Pinpoint the cell where the given text exists, returning its [x, y] midpoint coordinate. 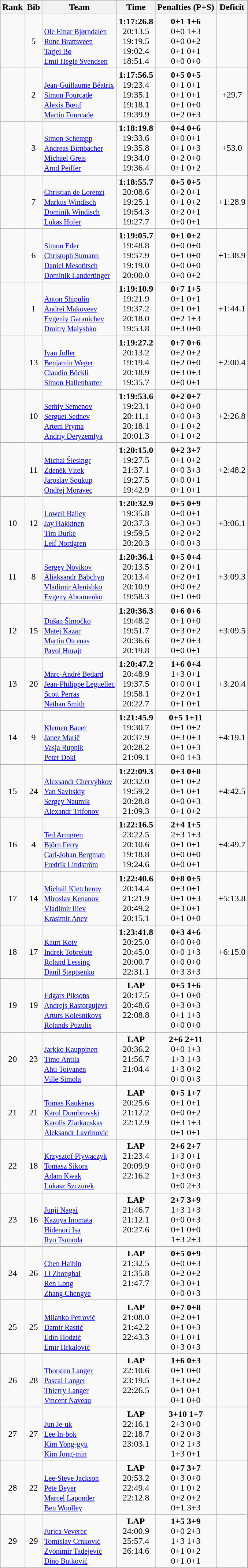
Kauri KoivIndrek TobrelutsRoland LessingDanil Steptsenko [79, 952]
0+5 1+110+1 0+20+3 0+30+1 0+30+0 1+3 [186, 738]
+1:28.9 [232, 202]
LAP20:17.520:48.622:08.8 [136, 1005]
+5:13.8 [232, 898]
+2:26.8 [232, 416]
LAP20:53.222:49.422:12.8 [136, 1487]
0+7 1+50+1 0+10+1 0+10+2 1+30+3 0+0 [186, 309]
1:17:26.820:13.519:19.519:02.418:51.4 [136, 41]
+3:09.3 [232, 577]
0+2 0+70+0 0+00+0 0+30+1 0+20+1 0+2 [186, 416]
0+7 0+60+2 0+20+2 0+00+3 0+30+0 0+1 [186, 362]
+6:15.0 [232, 952]
2+6 2+110+0 1+31+3 1+31+3 0+20+0 0+3 [186, 1059]
1 [34, 309]
1:21:45.919:30.720:37.920:28.221:09.1 [136, 738]
1:19:53.619:23.120:11.120:18.120:01.3 [136, 416]
0+3 4+60+0 0+00+0 1+30+0 0+00+3 3+3 [186, 952]
1:20:15.019:27.521:37.119:27.519:42.9 [136, 469]
0+7 3+70+3 0+00+1 0+20+2 0+20+1 3+3 [186, 1487]
Penalties (P+S) [186, 7]
+4:49.7 [232, 845]
+3:20.4 [232, 684]
Tomas KaukėnasKarol DombrovskiKarolis ZlatkauskasAleksandr Lavrinovic [79, 1112]
Deficit [232, 7]
1:18:55.720:08.619:25.119:54.319:27.7 [136, 202]
1:19:27.220:13.219:19.420:18.919:35.7 [136, 362]
+3:09.5 [232, 631]
0+2 3+70+1 0+20+0 3+30+0 0+10+1 0+1 [186, 469]
1:20:36.120:13.520:13.420:10.919:58.3 [136, 577]
1:22:09.320:32.019:59.220:28.821:09.3 [136, 791]
0+5 1+60+1 0+00+3 0+30+1 1+30+0 0+0 [186, 1005]
Jurica VeverecTomislav CrnkovićZvonimir TadejevićDino Butković [79, 1541]
1+6 0+41+3 0+10+0 0+10+2 0+10+1 0+1 [186, 684]
2+7 3+91+3 1+30+0 0+30+1 0+01+3 2+3 [186, 1220]
Edgars PiksonsAndrejs RastorgujevsArturs KolesnikovsRolands Puzulis [79, 1005]
+4:42.5 [232, 791]
0+5 0+90+0 0+30+2 0+20+3 0+10+0 0+3 [186, 1273]
3+10 1+72+3 0+00+2 0+30+2 1+31+3 0+1 [186, 1434]
LAP21:46.721:12.120:27.6 [136, 1220]
1:19:10.919:21.919:37.220:18.019:53.8 [136, 309]
Thorsten LangerPascal LangerThierry LangerVincent Naveau [79, 1380]
1:22:40.620:14.421:21.920:49.220:15.1 [136, 898]
Sergey NovikovAliaksandr BabchynVladimir AlenishkoEvgeny Abramenko [79, 577]
1:18:19.819:33.619:35.819:34.019:36.4 [136, 148]
2+4 1+52+3 1+30+1 0+10+0 0+00+0 0+1 [186, 845]
Dušan ŠimočkoMatej KazarMartin OtcenasPavol Hurajt [79, 631]
0+6 0+60+1 0+00+3 0+20+2 0+30+0 0+1 [186, 631]
Chen HaibinLi ZhonghaiRen LongZhang Chengye [79, 1273]
0+5 0+50+2 0+10+1 0+20+2 0+10+0 0+1 [186, 202]
1:22:16.523:22.520:10.619:18.819:24.6 [136, 845]
0+4 0+60+0 0+10+1 0+30+2 0+00+1 0+2 [186, 148]
Anton ShipulinAndrei MakoveevEvgeniy GaranichevDmitry Malyshko [79, 309]
+29.7 [232, 95]
Milanko PetrovićDamir RastićEdin HodzićEmir Hrkalović [79, 1327]
5 [34, 41]
6 [34, 255]
LAP22:16.122:18.723:03.1 [136, 1434]
Lowell BaileyJay HakkinenTim BurkeLeif Nordgren [79, 523]
+2:48.2 [232, 469]
1:20:47.220:48.919:37.519:58.120:22.7 [136, 684]
+1:38.9 [232, 255]
Team [79, 7]
Jean-Guillaume BéatrixSimon FourcadeAlexis BœufMartin Fourcade [79, 95]
8 [34, 577]
LAP21:32.521:35.821:47.7 [136, 1273]
Lee-Steve JacksonPete BeyerMarcel LaponderBen Woolley [79, 1487]
0+1 1+60+0 1+30+0 0+20+1 0+10+0 0+0 [186, 41]
1:19:05.719:48.819:57.919:19.020:00.0 [136, 255]
+2:00.4 [232, 362]
Alexsandr ChervyhkovYan SavitskiySergey NaumikAlexandr Trifonov [79, 791]
Jarkko KauppinenTimo AntilaAhti ToivanenVille Simola [79, 1059]
LAP22:10.623:19.522:26.5 [136, 1380]
Time [136, 7]
Ole Einar BjørndalenRune BrattsveenTarjei BøEmil Hegle Svendsen [79, 41]
Christian de LorenziMarkus WindischDominik WindischLukas Hofer [79, 202]
0+8 0+50+3 0+10+1 0+30+3 0+10+1 0+0 [186, 898]
+3:06.1 [232, 523]
LAP20:25.621:12.222:12.9 [136, 1112]
2+6 2+71+3 0+10+0 0+01+3 0+30+0 2+3 [186, 1166]
Simon EderChristoph SumannDaniel MesotitschDominik Landertinger [79, 255]
9 [34, 738]
Junji NagaiKazuya InomataHidenori IsaRyo Tsunoda [79, 1220]
LAP20:36.221:56.721:04.4 [136, 1059]
1:17:56.519:23.419:35.119:18.119:39.9 [136, 95]
Marc-André BedardJean-Philippe LeguellecScott PerrasNathan Smith [79, 684]
0+5 0+50+1 0+10+1 0+10+1 0+00+2 0+3 [186, 95]
+4:19.1 [232, 738]
1:23:41.820:25.020:45.020:00.722:31.1 [136, 952]
1+5 3+90+0 2+31+3 1+30+1 0+20+1 0+1 [186, 1541]
0+7 0+80+2 0+10+1 0+30+1 0+10+3 0+3 [186, 1327]
Klemen BauerJanez MaričVasja RupnikPeter Dokl [79, 738]
LAP24:00.925:57.426:14.6 [136, 1541]
0+5 0+90+0 0+10+3 0+30+2 0+20+0 0+3 [186, 523]
Ted ArmgrenBjörn FerryCarl-Johan BergmanFredrik Lindström [79, 845]
Bib [34, 7]
4 [34, 845]
1:20:32.919:35.820:37.319:59.520:20.3 [136, 523]
Rank [12, 7]
3 [34, 148]
Michal ŠlesingrZdeněk VítekJaroslav SoukupOndřej Moravec [79, 469]
Simon SchemppAndreas BirnbacherMichael GreisArnd Peiffer [79, 148]
2 [34, 95]
Michail KletcherovMiroslav KenanovVladimir IlievKrasimir Anev [79, 898]
Krzysztof PlywaczykTomasz SikoraAdam KwakLukasz Szczurek [79, 1166]
Serhiy SemenovSerguei SednevArtem PrymaAndriy Deryzemlya [79, 416]
Ivan JollerBenjamin WegerClaudio BöckliSimon Hallenbarter [79, 362]
LAP21:08.021:42.222:43.3 [136, 1327]
0+3 0+80+1 0+20+1 0+10+0 0+30+1 0+2 [186, 791]
0+5 1+70+1 0+10+0 0+20+3 1+30+1 0+1 [186, 1112]
0+1 0+20+0 0+00+1 0+00+0 0+00+0 0+2 [186, 255]
LAP21:23.420:09.922:16.2 [136, 1166]
0+5 0+40+2 0+10+2 0+10+0 0+20+1 0+0 [186, 577]
1:20:36.319:48.219:51.720:36.620:19.8 [136, 631]
1+6 0+30+1 0+01+3 0+20+1 0+10+1 0+0 [186, 1380]
7 [34, 202]
+53.0 [232, 148]
Jun Je-ukLee In-bokKim Yong-gyuKim Jong-min [79, 1434]
+1:44.1 [232, 309]
